Identify which cell holds the provided text, then report its [x, y] central coordinate. 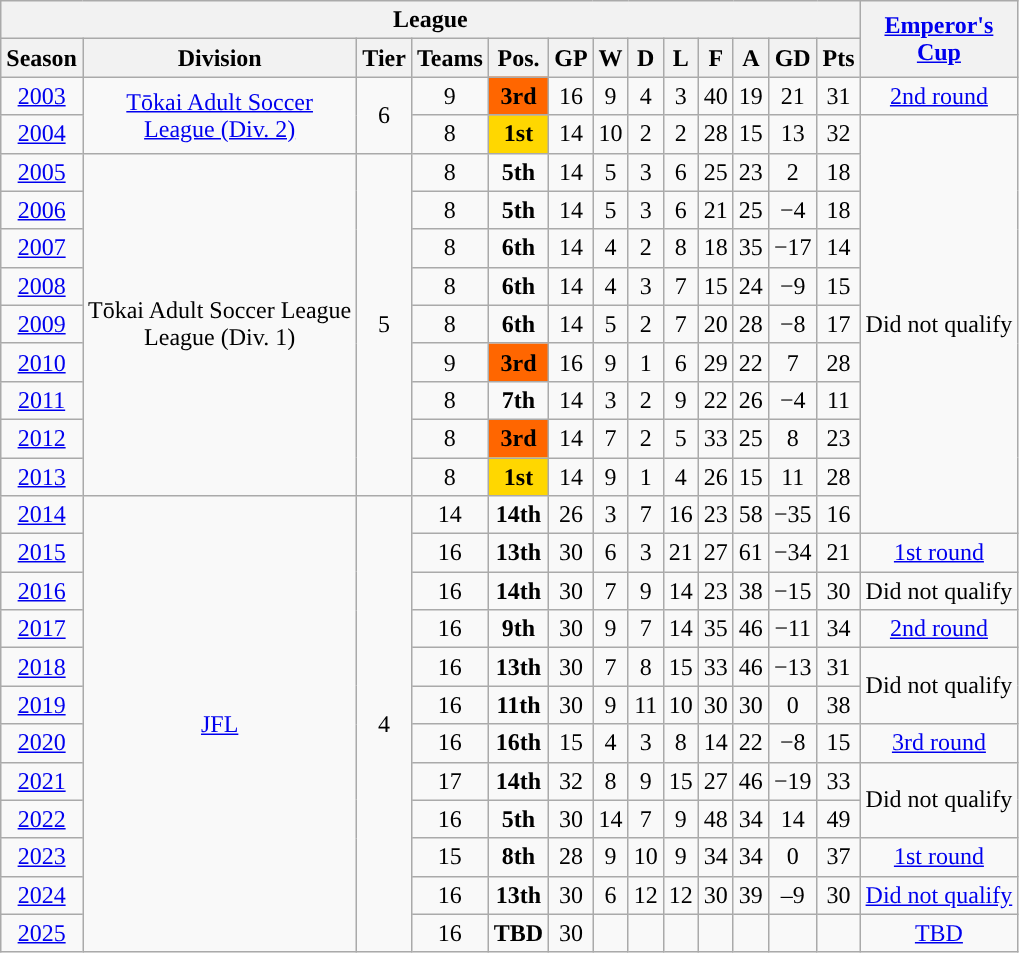
D [646, 58]
2004 [42, 134]
2020 [42, 743]
16th [518, 743]
2015 [42, 553]
7th [518, 400]
2023 [42, 857]
2008 [42, 286]
Season [42, 58]
Pos. [518, 58]
20 [716, 324]
2003 [42, 96]
L [680, 58]
GP [571, 58]
2025 [42, 933]
−19 [792, 781]
Teams [450, 58]
Emperor'sCup [939, 39]
2019 [42, 705]
2005 [42, 172]
2017 [42, 629]
−35 [792, 515]
3rd round [939, 743]
JFL [219, 724]
11th [518, 705]
Pts [838, 58]
Tōkai Adult Soccer League League (Div. 1) [219, 324]
2007 [42, 248]
A [750, 58]
Tōkai Adult SoccerLeague (Div. 2) [219, 115]
2011 [42, 400]
League [430, 20]
W [610, 58]
Tier [384, 58]
−9 [792, 286]
GD [792, 58]
48 [716, 819]
2024 [42, 895]
19 [750, 96]
−11 [792, 629]
24 [750, 286]
2016 [42, 591]
8th [518, 857]
2012 [42, 438]
37 [838, 857]
2018 [42, 667]
Division [219, 58]
39 [750, 895]
29 [716, 362]
−34 [792, 553]
–9 [792, 895]
58 [750, 515]
40 [716, 96]
13 [792, 134]
2009 [42, 324]
−15 [792, 591]
−17 [792, 248]
−13 [792, 667]
2021 [42, 781]
2006 [42, 210]
2013 [42, 477]
61 [750, 553]
2022 [42, 819]
2014 [42, 515]
F [716, 58]
9th [518, 629]
49 [838, 819]
2010 [42, 362]
